Capture the cell that displays the provided text and extract its [X, Y] central coordinate. 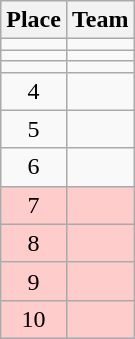
10 [34, 319]
Place [34, 20]
4 [34, 91]
Team [100, 20]
5 [34, 129]
7 [34, 205]
6 [34, 167]
9 [34, 281]
8 [34, 243]
